Pinpoint the cell where the given text exists, returning its [x, y] midpoint coordinate. 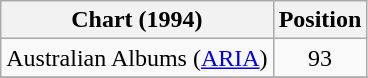
Position [320, 20]
Chart (1994) [137, 20]
93 [320, 58]
Australian Albums (ARIA) [137, 58]
